Scan for the cell matching the given text and deliver its [x, y] coordinate at center. 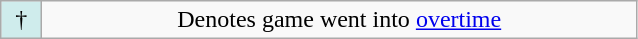
† [22, 20]
Denotes game went into overtime [340, 20]
